Capture the cell that displays the provided text and extract its [X, Y] central coordinate. 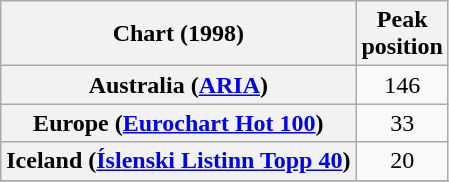
Australia (ARIA) [178, 85]
33 [402, 123]
146 [402, 85]
20 [402, 161]
Iceland (Íslenski Listinn Topp 40) [178, 161]
Chart (1998) [178, 34]
Peakposition [402, 34]
Europe (Eurochart Hot 100) [178, 123]
